Search for the cell housing the specified text and yield its [x, y] center coordinate. 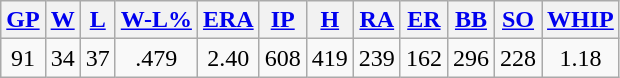
2.40 [228, 58]
608 [282, 58]
ER [424, 20]
228 [518, 58]
ERA [228, 20]
BB [470, 20]
91 [23, 58]
239 [376, 58]
SO [518, 20]
L [98, 20]
IP [282, 20]
W-L% [156, 20]
162 [424, 58]
1.18 [581, 58]
296 [470, 58]
.479 [156, 58]
34 [62, 58]
37 [98, 58]
H [330, 20]
RA [376, 20]
419 [330, 58]
WHIP [581, 20]
W [62, 20]
GP [23, 20]
